From the cell containing the given text, extract its center point as [x, y] coordinate. 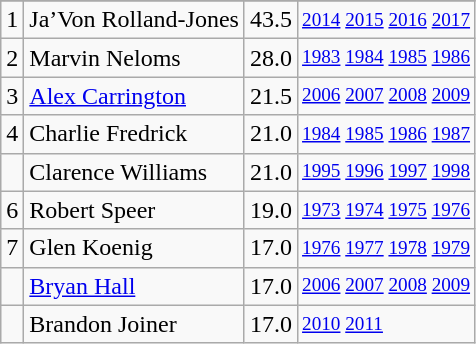
28.0 [270, 58]
Glen Koenig [134, 248]
7 [12, 248]
21.5 [270, 96]
Robert Speer [134, 210]
1 [12, 20]
4 [12, 134]
1976 1977 1978 1979 [386, 248]
1984 1985 1986 1987 [386, 134]
Bryan Hall [134, 286]
43.5 [270, 20]
1983 1984 1985 1986 [386, 58]
Clarence Williams [134, 172]
Charlie Fredrick [134, 134]
1973 1974 1975 1976 [386, 210]
3 [12, 96]
2014 2015 2016 2017 [386, 20]
2 [12, 58]
6 [12, 210]
Alex Carrington [134, 96]
19.0 [270, 210]
1995 1996 1997 1998 [386, 172]
2010 2011 [386, 324]
Ja’Von Rolland-Jones [134, 20]
Marvin Neloms [134, 58]
Brandon Joiner [134, 324]
